Search for the cell housing the specified text and yield its [X, Y] center coordinate. 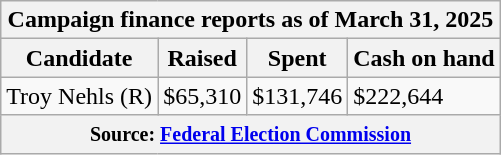
Cash on hand [424, 58]
Spent [298, 58]
Raised [202, 58]
Source: Federal Election Commission [250, 134]
$65,310 [202, 96]
Candidate [80, 58]
Troy Nehls (R) [80, 96]
$131,746 [298, 96]
$222,644 [424, 96]
Campaign finance reports as of March 31, 2025 [250, 20]
